Identify which cell holds the provided text, then report its (x, y) central coordinate. 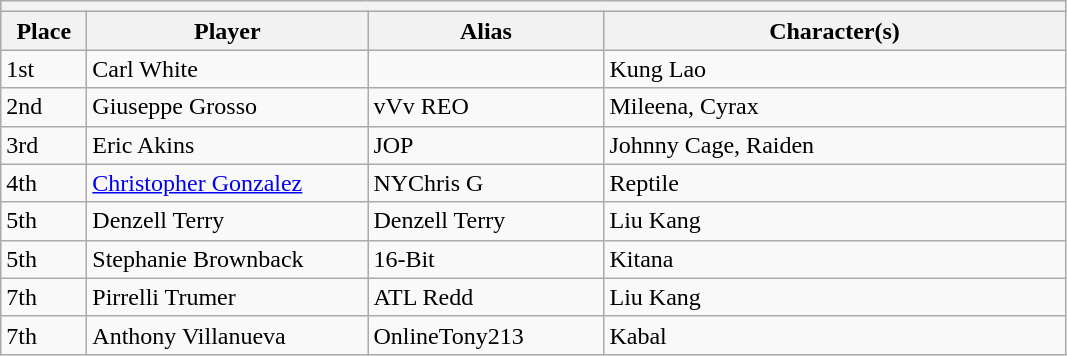
Alias (486, 31)
4th (44, 183)
3rd (44, 145)
Place (44, 31)
ATL Redd (486, 297)
Giuseppe Grosso (228, 107)
2nd (44, 107)
Character(s) (834, 31)
Eric Akins (228, 145)
OnlineTony213 (486, 335)
Christopher Gonzalez (228, 183)
Kabal (834, 335)
NYChris G (486, 183)
Carl White (228, 69)
Pirrelli Trumer (228, 297)
Reptile (834, 183)
JOP (486, 145)
Johnny Cage, Raiden (834, 145)
Stephanie Brownback (228, 259)
Anthony Villanueva (228, 335)
Kitana (834, 259)
Kung Lao (834, 69)
Mileena, Cyrax (834, 107)
Player (228, 31)
vVv REO (486, 107)
16-Bit (486, 259)
1st (44, 69)
